Provide the (x, y) coordinate of the cell's center where the given text is located.  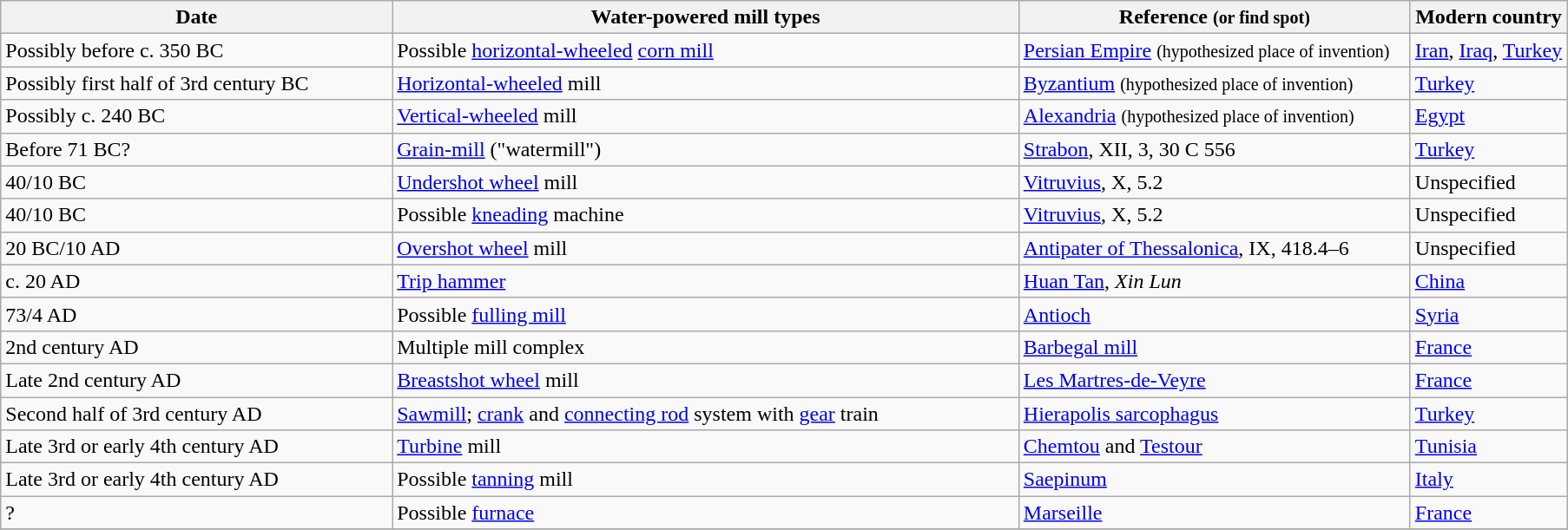
Saepinum (1214, 480)
2nd century AD (196, 347)
Reference (or find spot) (1214, 17)
Iran, Iraq, Turkey (1488, 50)
Chemtou and Testour (1214, 447)
Alexandria (hypothesized place of invention) (1214, 116)
Marseille (1214, 513)
Sawmill; crank and connecting rod system with gear train (706, 414)
Possibly first half of 3rd century BC (196, 83)
Water-powered mill types (706, 17)
c. 20 AD (196, 281)
Second half of 3rd century AD (196, 414)
Italy (1488, 480)
Strabon, XII, 3, 30 C 556 (1214, 149)
Breastshot wheel mill (706, 380)
73/4 AD (196, 314)
Possible horizontal-wheeled corn mill (706, 50)
Huan Tan, Xin Lun (1214, 281)
Date (196, 17)
Barbegal mill (1214, 347)
Overshot wheel mill (706, 248)
Horizontal-wheeled mill (706, 83)
Antioch (1214, 314)
Possible kneading machine (706, 215)
Possible tanning mill (706, 480)
Multiple mill complex (706, 347)
Turbine mill (706, 447)
Late 2nd century AD (196, 380)
Les Martres-de-Veyre (1214, 380)
Antipater of Thessalonica, IX, 418.4–6 (1214, 248)
Possibly c. 240 BC (196, 116)
Vertical-wheeled mill (706, 116)
Possibly before c. 350 BC (196, 50)
Tunisia (1488, 447)
Hierapolis sarcophagus (1214, 414)
20 BC/10 AD (196, 248)
Egypt (1488, 116)
Trip hammer (706, 281)
? (196, 513)
Undershot wheel mill (706, 182)
Before 71 BC? (196, 149)
Syria (1488, 314)
China (1488, 281)
Grain-mill ("watermill") (706, 149)
Modern country (1488, 17)
Possible fulling mill (706, 314)
Byzantium (hypothesized place of invention) (1214, 83)
Persian Empire (hypothesized place of invention) (1214, 50)
Possible furnace (706, 513)
